Capture the cell that displays the provided text and extract its (x, y) central coordinate. 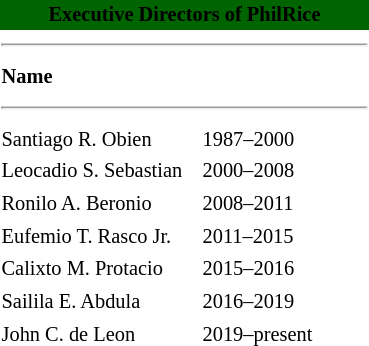
2011–2015 (285, 236)
Santiago R. Obien (99, 139)
Executive Directors of PhilRice (184, 15)
Leocadio S. Sebastian (99, 171)
Sailila E. Abdula (99, 301)
2016–2019 (285, 301)
2000–2008 (285, 171)
Calixto M. Protacio (99, 269)
1987–2000 (285, 139)
Eufemio T. Rasco Jr. (99, 236)
Name (99, 77)
2008–2011 (285, 204)
2015–2016 (285, 269)
Ronilo A. Beronio (99, 204)
